Output the (X, Y) coordinate of the center of the cell containing the given text.  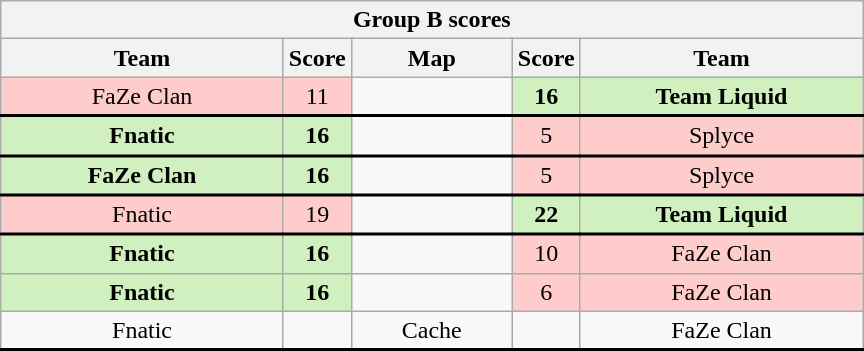
6 (546, 292)
10 (546, 254)
19 (317, 215)
Cache (432, 330)
Group B scores (432, 20)
Map (432, 58)
11 (317, 96)
22 (546, 215)
